Identify which cell holds the provided text, then report its [X, Y] central coordinate. 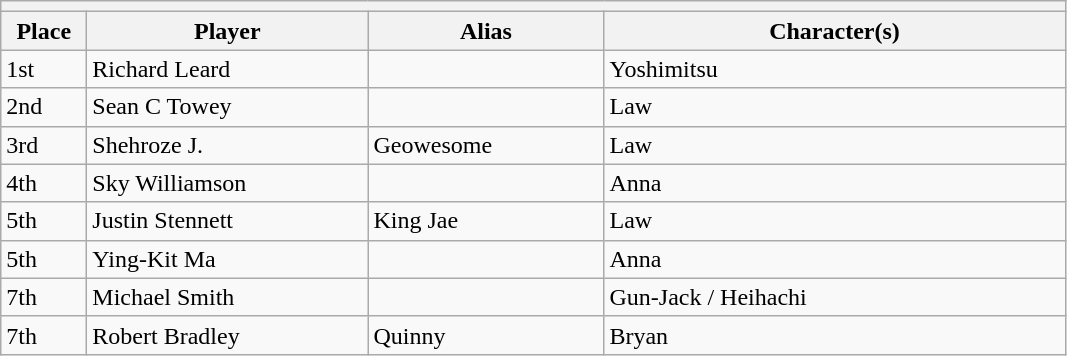
Character(s) [834, 31]
3rd [44, 145]
King Jae [486, 221]
Alias [486, 31]
Richard Leard [228, 69]
2nd [44, 107]
Ying-Kit Ma [228, 259]
Michael Smith [228, 297]
4th [44, 183]
Player [228, 31]
Sean C Towey [228, 107]
Quinny [486, 335]
Bryan [834, 335]
Justin Stennett [228, 221]
Geowesome [486, 145]
Place [44, 31]
Robert Bradley [228, 335]
1st [44, 69]
Yoshimitsu [834, 69]
Gun-Jack / Heihachi [834, 297]
Shehroze J. [228, 145]
Sky Williamson [228, 183]
